Return (x, y) of the center of cell containing provided text 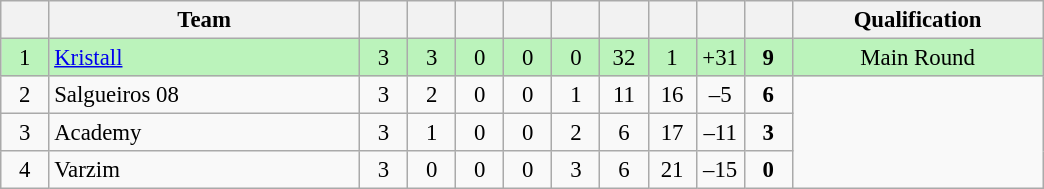
11 (624, 95)
Team (204, 20)
+31 (720, 58)
32 (624, 58)
16 (672, 95)
Kristall (204, 58)
Varzim (204, 170)
Academy (204, 133)
17 (672, 133)
9 (768, 58)
Main Round (918, 58)
–5 (720, 95)
Salgueiros 08 (204, 95)
Qualification (918, 20)
–11 (720, 133)
21 (672, 170)
–15 (720, 170)
4 (25, 170)
